From the cell containing the given text, extract its center point as (x, y) coordinate. 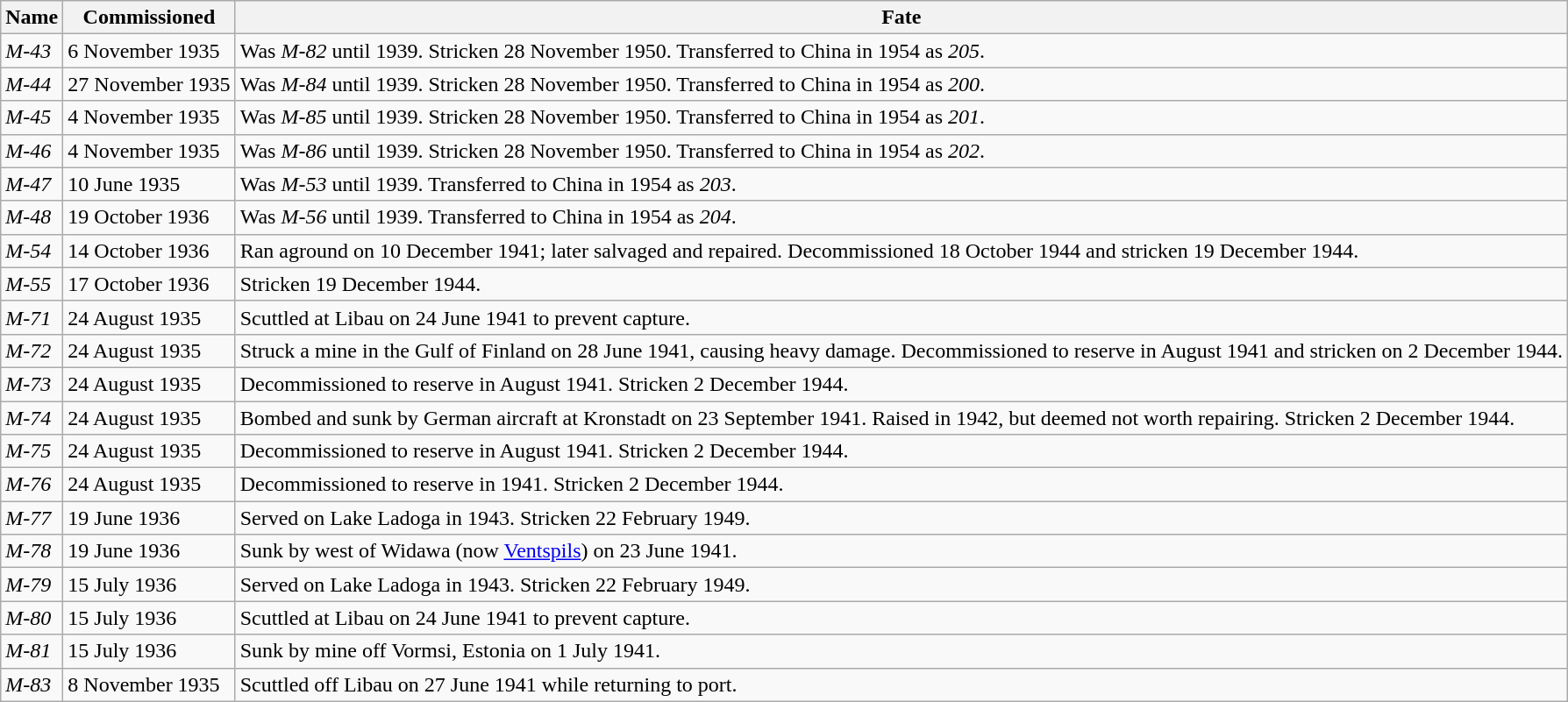
M-73 (32, 384)
Scuttled off Libau on 27 June 1941 while returning to port. (902, 684)
Was M-85 until 1939. Stricken 28 November 1950. Transferred to China in 1954 as 201. (902, 117)
6 November 1935 (149, 51)
19 October 1936 (149, 217)
M-46 (32, 151)
8 November 1935 (149, 684)
Was M-56 until 1939. Transferred to China in 1954 as 204. (902, 217)
Was M-82 until 1939. Stricken 28 November 1950. Transferred to China in 1954 as 205. (902, 51)
M-48 (32, 217)
Was M-84 until 1939. Stricken 28 November 1950. Transferred to China in 1954 as 200. (902, 84)
M-74 (32, 418)
Sunk by mine off Vormsi, Estonia on 1 July 1941. (902, 651)
M-75 (32, 451)
Was M-86 until 1939. Stricken 28 November 1950. Transferred to China in 1954 as 202. (902, 151)
Bombed and sunk by German aircraft at Kronstadt on 23 September 1941. Raised in 1942, but deemed not worth repairing. Stricken 2 December 1944. (902, 418)
M-79 (32, 585)
M-83 (32, 684)
M-81 (32, 651)
Was M-53 until 1939. Transferred to China in 1954 as 203. (902, 184)
14 October 1936 (149, 251)
M-44 (32, 84)
Fate (902, 18)
Sunk by west of Widawa (now Ventspils) on 23 June 1941. (902, 551)
M-55 (32, 284)
M-76 (32, 485)
M-72 (32, 351)
Decommissioned to reserve in 1941. Stricken 2 December 1944. (902, 485)
M-77 (32, 518)
M-54 (32, 251)
M-78 (32, 551)
Commissioned (149, 18)
10 June 1935 (149, 184)
27 November 1935 (149, 84)
M-47 (32, 184)
M-43 (32, 51)
M-71 (32, 317)
M-45 (32, 117)
Stricken 19 December 1944. (902, 284)
17 October 1936 (149, 284)
Struck a mine in the Gulf of Finland on 28 June 1941, causing heavy damage. Decommissioned to reserve in August 1941 and stricken on 2 December 1944. (902, 351)
M-80 (32, 618)
Ran aground on 10 December 1941; later salvaged and repaired. Decommissioned 18 October 1944 and stricken 19 December 1944. (902, 251)
Name (32, 18)
